Find where the given text appears and provide that cell's center as [X, Y] coordinate. 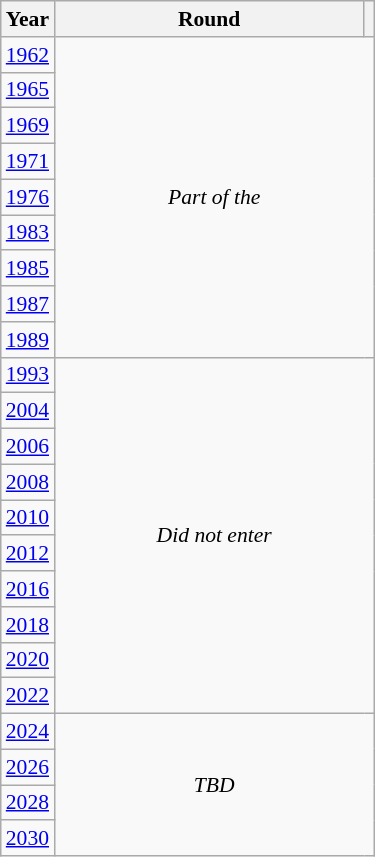
2030 [28, 839]
2026 [28, 767]
1989 [28, 340]
2028 [28, 803]
2010 [28, 518]
1971 [28, 162]
1987 [28, 304]
1962 [28, 55]
2018 [28, 625]
Year [28, 19]
Did not enter [214, 535]
1983 [28, 233]
Part of the [214, 198]
2022 [28, 696]
Round [209, 19]
1969 [28, 126]
2008 [28, 482]
1976 [28, 197]
2004 [28, 411]
2024 [28, 732]
2006 [28, 447]
2012 [28, 554]
TBD [214, 785]
1985 [28, 269]
1993 [28, 375]
2020 [28, 660]
1965 [28, 90]
2016 [28, 589]
